Detect which cell encompasses the target text, then output its (X, Y) center coordinate. 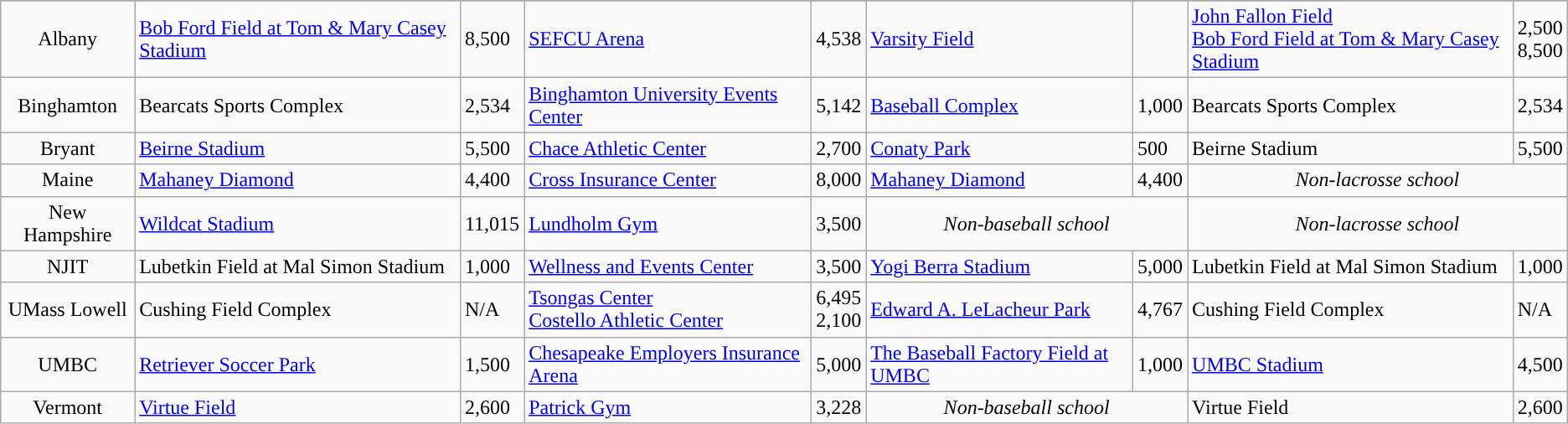
Patrick Gym (668, 407)
New Hampshire (68, 223)
Wellness and Events Center (668, 266)
4,538 (839, 39)
Lundholm Gym (668, 223)
Vermont (68, 407)
UMBC (68, 364)
Retriever Soccer Park (298, 364)
2,500 8,500 (1540, 39)
5,142 (839, 106)
SEFCU Arena (668, 39)
Cross Insurance Center (668, 180)
4,500 (1540, 364)
NJIT (68, 266)
Yogi Berra Stadium (1000, 266)
Baseball Complex (1000, 106)
Tsongas CenterCostello Athletic Center (668, 310)
Edward A. LeLacheur Park (1000, 310)
3,228 (839, 407)
8,500 (492, 39)
500 (1161, 148)
John Fallon Field Bob Ford Field at Tom & Mary Casey Stadium (1350, 39)
4,767 (1161, 310)
Conaty Park (1000, 148)
Maine (68, 180)
Chace Athletic Center (668, 148)
Binghamton (68, 106)
8,000 (839, 180)
Chesapeake Employers Insurance Arena (668, 364)
UMass Lowell (68, 310)
The Baseball Factory Field at UMBC (1000, 364)
Varsity Field (1000, 39)
1,500 (492, 364)
Albany (68, 39)
2,700 (839, 148)
Binghamton University Events Center (668, 106)
Wildcat Stadium (298, 223)
UMBC Stadium (1350, 364)
Bob Ford Field at Tom & Mary Casey Stadium (298, 39)
6,4952,100 (839, 310)
11,015 (492, 223)
Bryant (68, 148)
